Pinpoint the cell where the given text exists, returning its [X, Y] midpoint coordinate. 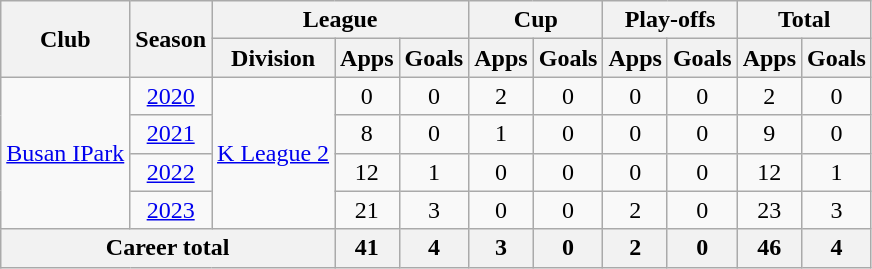
2021 [171, 134]
2020 [171, 96]
Cup [536, 20]
Club [66, 39]
9 [769, 134]
Play-offs [670, 20]
K League 2 [274, 153]
46 [769, 248]
Division [274, 58]
Busan IPark [66, 153]
2022 [171, 172]
23 [769, 210]
Season [171, 39]
Total [804, 20]
League [340, 20]
2023 [171, 210]
Career total [168, 248]
21 [367, 210]
8 [367, 134]
41 [367, 248]
